Find where the given text appears and provide that cell's center as [X, Y] coordinate. 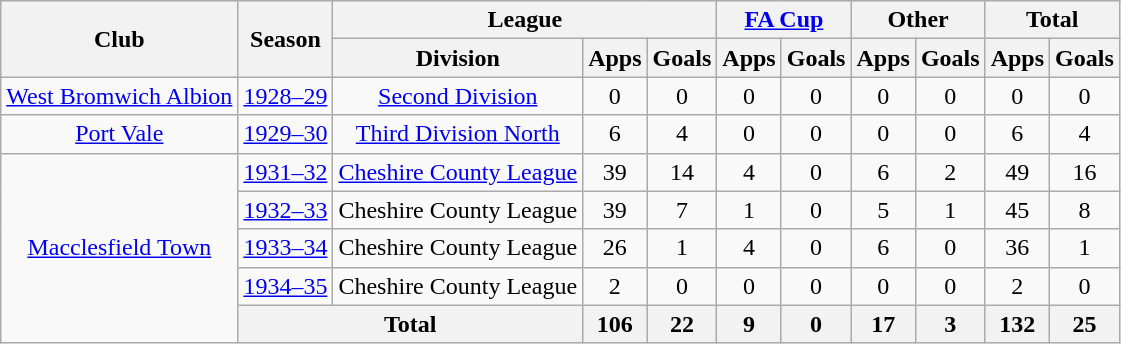
45 [1017, 210]
1929–30 [286, 134]
1934–35 [286, 286]
Season [286, 39]
Second Division [458, 96]
25 [1085, 324]
Other [918, 20]
1928–29 [286, 96]
16 [1085, 172]
49 [1017, 172]
3 [950, 324]
14 [682, 172]
7 [682, 210]
1931–32 [286, 172]
1933–34 [286, 248]
FA Cup [784, 20]
132 [1017, 324]
26 [615, 248]
36 [1017, 248]
Club [120, 39]
17 [883, 324]
Third Division North [458, 134]
1932–33 [286, 210]
Macclesfield Town [120, 248]
League [525, 20]
West Bromwich Albion [120, 96]
9 [749, 324]
106 [615, 324]
22 [682, 324]
8 [1085, 210]
5 [883, 210]
Division [458, 58]
Port Vale [120, 134]
